Scan for the cell matching the given text and deliver its (x, y) coordinate at center. 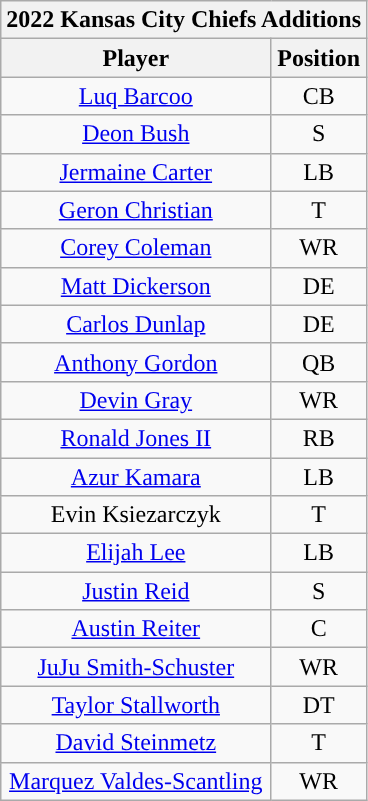
Player (136, 58)
Luq Barcoo (136, 96)
2022 Kansas City Chiefs Additions (184, 20)
Austin Reiter (136, 629)
Marquez Valdes-Scantling (136, 781)
Matt Dickerson (136, 286)
Corey Coleman (136, 248)
Devin Gray (136, 400)
Evin Ksiezarczyk (136, 515)
David Steinmetz (136, 743)
Jermaine Carter (136, 172)
Azur Kamara (136, 477)
C (319, 629)
RB (319, 438)
CB (319, 96)
QB (319, 362)
Justin Reid (136, 591)
DT (319, 705)
Position (319, 58)
Geron Christian (136, 210)
Ronald Jones II (136, 438)
JuJu Smith-Schuster (136, 667)
Deon Bush (136, 134)
Anthony Gordon (136, 362)
Taylor Stallworth (136, 705)
Elijah Lee (136, 553)
Carlos Dunlap (136, 324)
